Return the [X, Y] coordinate for the center point of the cell that contains the specified text.  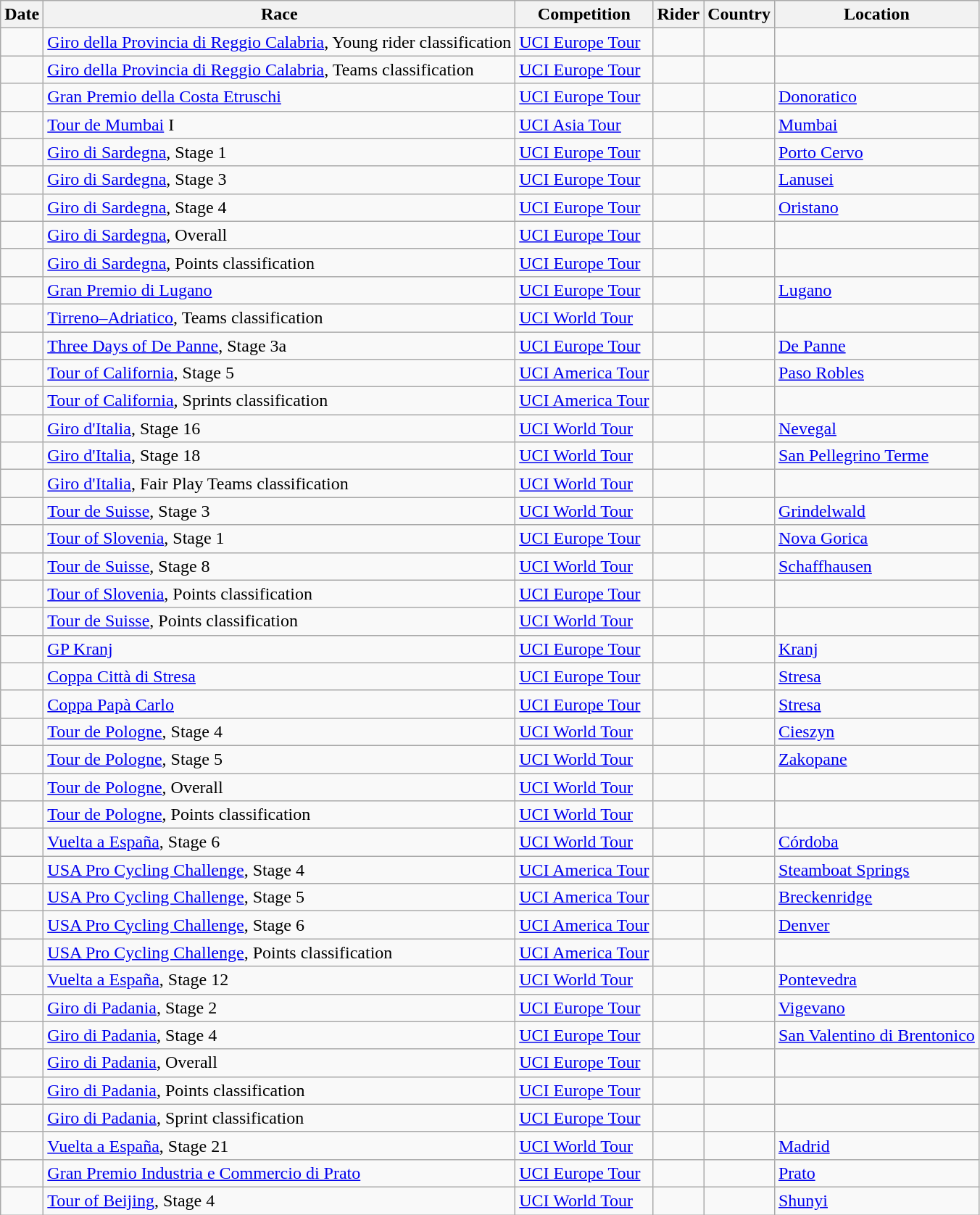
Giro di Sardegna, Points classification [280, 262]
Giro della Provincia di Reggio Calabria, Teams classification [280, 70]
Cieszyn [876, 731]
Rider [678, 14]
Schaffhausen [876, 566]
Pontevedra [876, 980]
Grindelwald [876, 511]
USA Pro Cycling Challenge, Points classification [280, 953]
Coppa Papà Carlo [280, 704]
Gran Premio della Costa Etruschi [280, 97]
Lanusei [876, 180]
Vuelta a España, Stage 21 [280, 1145]
Gran Premio di Lugano [280, 290]
Madrid [876, 1145]
Giro di Padania, Points classification [280, 1090]
Giro di Padania, Overall [280, 1063]
Giro di Sardegna, Stage 1 [280, 152]
Tour de Pologne, Stage 5 [280, 759]
San Valentino di Brentonico [876, 1035]
USA Pro Cycling Challenge, Stage 5 [280, 897]
Donoratico [876, 97]
Country [739, 14]
Vuelta a España, Stage 6 [280, 842]
Porto Cervo [876, 152]
Location [876, 14]
Giro di Padania, Stage 4 [280, 1035]
Mumbai [876, 125]
Vuelta a España, Stage 12 [280, 980]
Race [280, 14]
De Panne [876, 346]
Zakopane [876, 759]
Shunyi [876, 1201]
Tour de Mumbai I [280, 125]
Three Days of De Panne, Stage 3a [280, 346]
Tour of Slovenia, Stage 1 [280, 539]
Tour de Suisse, Points classification [280, 621]
UCI Asia Tour [584, 125]
Tour de Suisse, Stage 3 [280, 511]
Vigevano [876, 1008]
Giro di Padania, Sprint classification [280, 1118]
Date [22, 14]
Oristano [876, 207]
USA Pro Cycling Challenge, Stage 6 [280, 925]
Tour of California, Sprints classification [280, 401]
Paso Robles [876, 373]
Giro d'Italia, Fair Play Teams classification [280, 484]
Prato [876, 1173]
Giro di Padania, Stage 2 [280, 1008]
Tour de Pologne, Stage 4 [280, 731]
Gran Premio Industria e Commercio di Prato [280, 1173]
Denver [876, 925]
Tour de Suisse, Stage 8 [280, 566]
Córdoba [876, 842]
Kranj [876, 649]
Steamboat Springs [876, 870]
Tirreno–Adriatico, Teams classification [280, 318]
Competition [584, 14]
Tour de Pologne, Overall [280, 787]
Giro di Sardegna, Stage 3 [280, 180]
Tour de Pologne, Points classification [280, 815]
Tour of Slovenia, Points classification [280, 594]
San Pellegrino Terme [876, 456]
Tour of Beijing, Stage 4 [280, 1201]
Breckenridge [876, 897]
Giro d'Italia, Stage 18 [280, 456]
Lugano [876, 290]
Giro della Provincia di Reggio Calabria, Young rider classification [280, 42]
Giro d'Italia, Stage 16 [280, 428]
Giro di Sardegna, Stage 4 [280, 207]
Nevegal [876, 428]
Nova Gorica [876, 539]
USA Pro Cycling Challenge, Stage 4 [280, 870]
Coppa Città di Stresa [280, 676]
Giro di Sardegna, Overall [280, 235]
GP Kranj [280, 649]
Tour of California, Stage 5 [280, 373]
